Provide the [X, Y] coordinate of the cell's center where the given text is located.  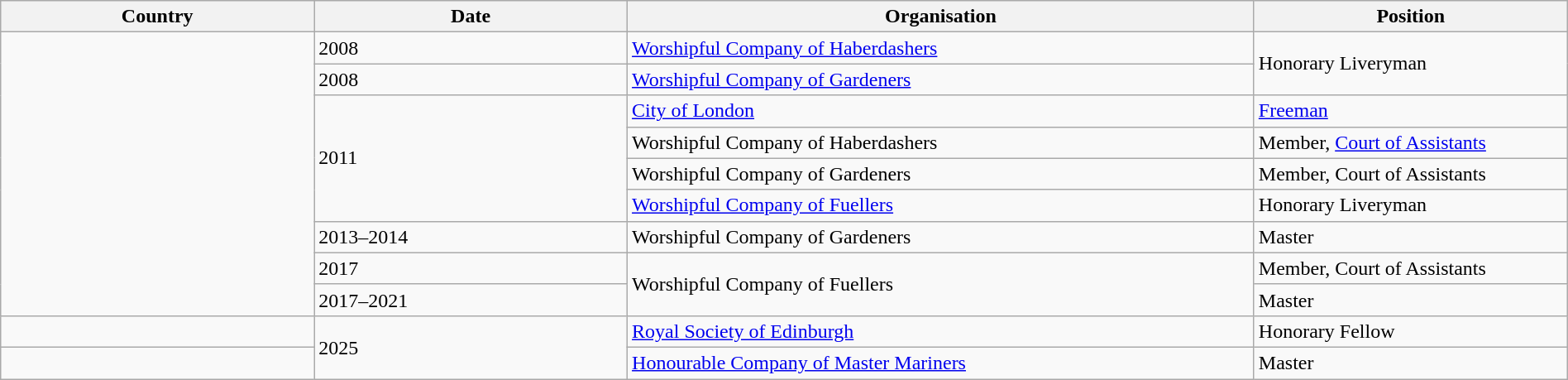
Honourable Company of Master Mariners [941, 363]
Organisation [941, 17]
2013–2014 [471, 237]
2011 [471, 158]
Country [157, 17]
Royal Society of Edinburgh [941, 331]
2017–2021 [471, 300]
Date [471, 17]
2017 [471, 268]
Honorary Fellow [1411, 331]
Position [1411, 17]
2025 [471, 347]
City of London [941, 111]
Freeman [1411, 111]
